Pinpoint the cell where the given text exists, returning its (x, y) midpoint coordinate. 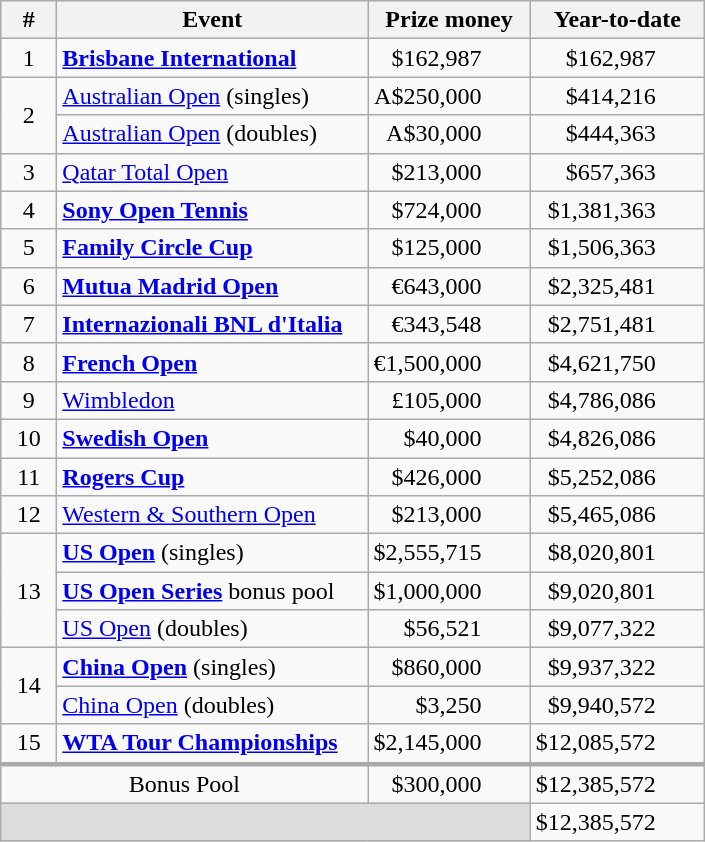
Year-to-date (617, 20)
$860,000 (449, 667)
$1,000,000 (449, 591)
14 (29, 686)
$9,020,801 (617, 591)
$1,506,363 (617, 248)
China Open (singles) (212, 667)
Australian Open (doubles) (212, 134)
Prize money (449, 20)
$4,621,750 (617, 362)
China Open (doubles) (212, 705)
Qatar Total Open (212, 172)
$8,020,801 (617, 553)
$9,937,322 (617, 667)
$9,077,322 (617, 629)
£105,000 (449, 400)
$657,363 (617, 172)
$5,465,086 (617, 515)
5 (29, 248)
$2,325,481 (617, 286)
US Open (singles) (212, 553)
2 (29, 115)
8 (29, 362)
$40,000 (449, 438)
6 (29, 286)
€343,548 (449, 324)
Bonus Pool (184, 784)
$414,216 (617, 96)
$9,940,572 (617, 705)
9 (29, 400)
$2,555,715 (449, 553)
7 (29, 324)
A$30,000 (449, 134)
$2,751,481 (617, 324)
Swedish Open (212, 438)
$444,363 (617, 134)
# (29, 20)
$4,826,086 (617, 438)
$3,250 (449, 705)
Event (212, 20)
11 (29, 477)
$5,252,086 (617, 477)
Rogers Cup (212, 477)
$724,000 (449, 210)
15 (29, 744)
1 (29, 58)
Wimbledon (212, 400)
A$250,000 (449, 96)
Western & Southern Open (212, 515)
3 (29, 172)
10 (29, 438)
Brisbane International (212, 58)
$125,000 (449, 248)
€643,000 (449, 286)
Internazionali BNL d'Italia (212, 324)
French Open (212, 362)
Sony Open Tennis (212, 210)
12 (29, 515)
€1,500,000 (449, 362)
Family Circle Cup (212, 248)
13 (29, 591)
US Open (doubles) (212, 629)
$1,381,363 (617, 210)
$12,085,572 (617, 744)
Mutua Madrid Open (212, 286)
WTA Tour Championships (212, 744)
$4,786,086 (617, 400)
$56,521 (449, 629)
$300,000 (449, 784)
4 (29, 210)
US Open Series bonus pool (212, 591)
$426,000 (449, 477)
Australian Open (singles) (212, 96)
$2,145,000 (449, 744)
